Extract the [X, Y] coordinate from the center of the cell holding the provided text.  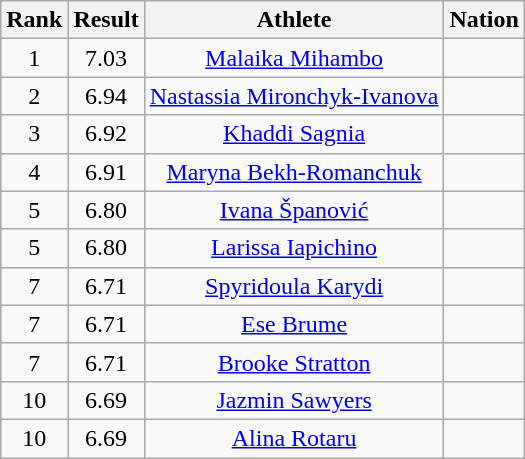
Khaddi Sagnia [294, 134]
Brooke Stratton [294, 362]
Ivana Španović [294, 210]
3 [34, 134]
Nastassia Mironchyk-Ivanova [294, 96]
2 [34, 96]
Athlete [294, 20]
Malaika Mihambo [294, 58]
Ese Brume [294, 324]
7.03 [106, 58]
Jazmin Sawyers [294, 400]
Rank [34, 20]
Nation [484, 20]
Larissa Iapichino [294, 248]
1 [34, 58]
6.91 [106, 172]
4 [34, 172]
6.92 [106, 134]
Result [106, 20]
Maryna Bekh-Romanchuk [294, 172]
Spyridoula Karydi [294, 286]
6.94 [106, 96]
Alina Rotaru [294, 438]
